Capture the cell that displays the provided text and extract its [X, Y] central coordinate. 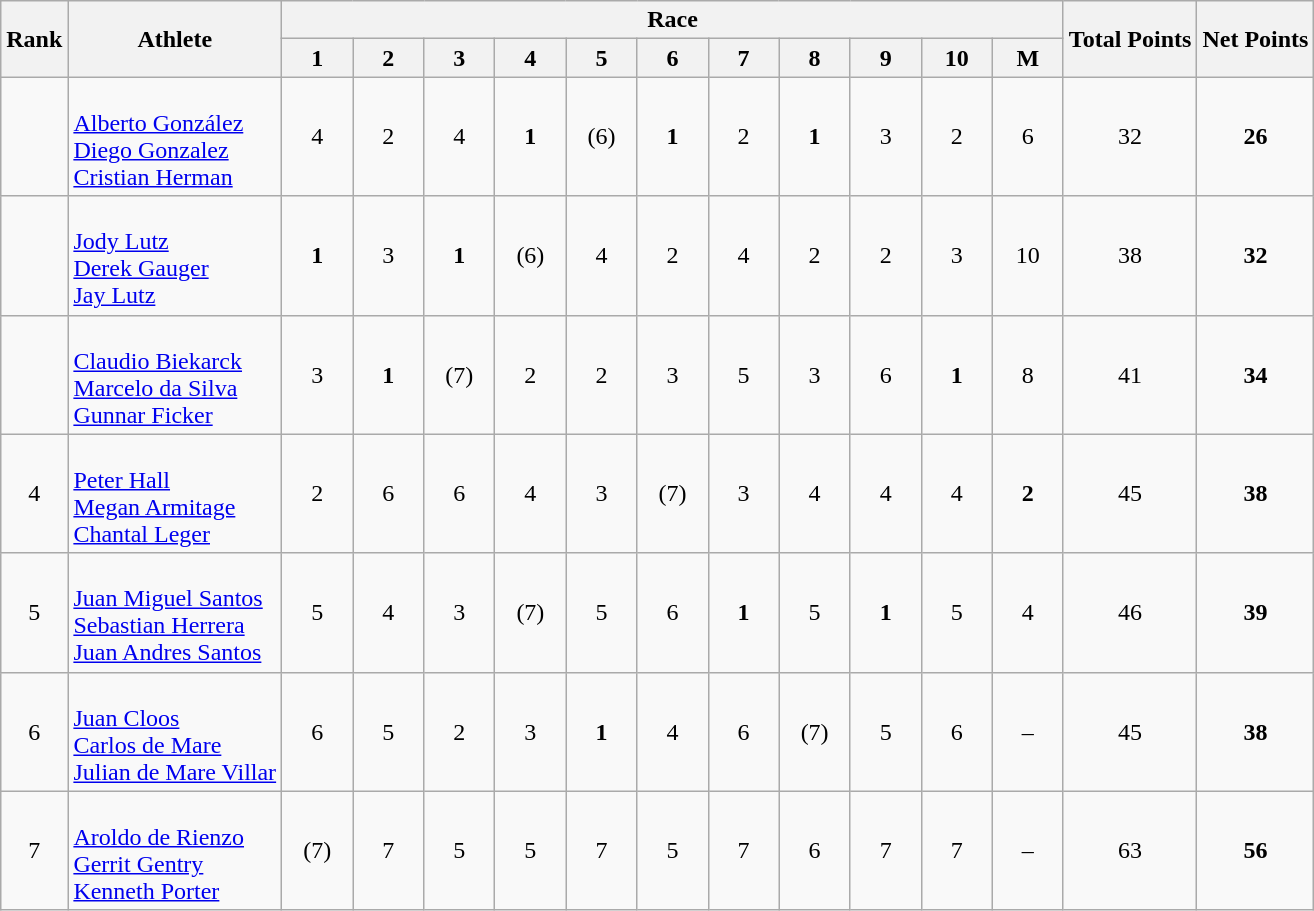
Net Points [1256, 39]
63 [1130, 850]
46 [1130, 612]
Claudio BiekarckMarcelo da Silva Gunnar Ficker [175, 374]
Juan Miguel SantosSebastian Herrera Juan Andres Santos [175, 612]
M [1028, 58]
Peter HallMegan Armitage Chantal Leger [175, 494]
9 [886, 58]
Juan CloosCarlos de Mare Julian de Mare Villar [175, 732]
Aroldo de RienzoGerrit Gentry Kenneth Porter [175, 850]
41 [1130, 374]
26 [1256, 136]
Athlete [175, 39]
Race [673, 20]
34 [1256, 374]
Alberto GonzálezDiego Gonzalez Cristian Herman [175, 136]
Total Points [1130, 39]
Jody LutzDerek Gauger Jay Lutz [175, 256]
56 [1256, 850]
39 [1256, 612]
Rank [34, 39]
